From the cell containing the given text, extract its center point as (X, Y) coordinate. 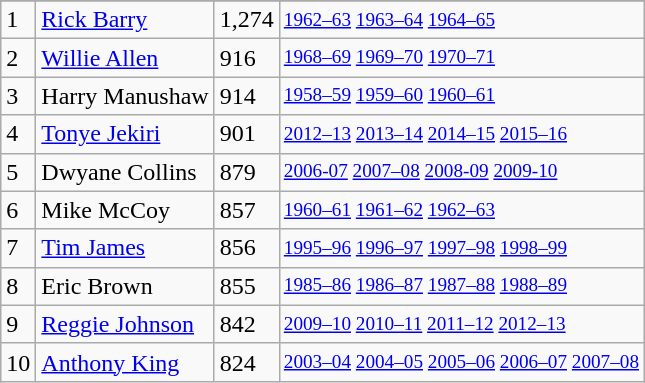
7 (18, 248)
Dwyane Collins (125, 172)
855 (246, 286)
4 (18, 134)
2003–04 2004–05 2005–06 2006–07 2007–08 (461, 362)
2009–10 2010–11 2011–12 2012–13 (461, 324)
1958–59 1959–60 1960–61 (461, 96)
1968–69 1969–70 1970–71 (461, 58)
2012–13 2013–14 2014–15 2015–16 (461, 134)
Willie Allen (125, 58)
824 (246, 362)
6 (18, 210)
901 (246, 134)
Rick Barry (125, 20)
1985–86 1986–87 1987–88 1988–89 (461, 286)
Reggie Johnson (125, 324)
2006-07 2007–08 2008-09 2009-10 (461, 172)
879 (246, 172)
916 (246, 58)
914 (246, 96)
1995–96 1996–97 1997–98 1998–99 (461, 248)
Mike McCoy (125, 210)
Eric Brown (125, 286)
3 (18, 96)
5 (18, 172)
10 (18, 362)
1 (18, 20)
Tonye Jekiri (125, 134)
2 (18, 58)
Tim James (125, 248)
842 (246, 324)
857 (246, 210)
8 (18, 286)
1960–61 1961–62 1962–63 (461, 210)
856 (246, 248)
1,274 (246, 20)
Harry Manushaw (125, 96)
9 (18, 324)
Anthony King (125, 362)
1962–63 1963–64 1964–65 (461, 20)
